Return (X, Y) of the center of cell containing provided text 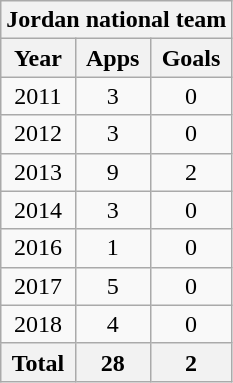
2014 (38, 210)
2017 (38, 286)
4 (112, 324)
2016 (38, 248)
Apps (112, 58)
2012 (38, 134)
Jordan national team (116, 20)
1 (112, 248)
2018 (38, 324)
5 (112, 286)
Goals (191, 58)
2011 (38, 96)
9 (112, 172)
2013 (38, 172)
Total (38, 362)
28 (112, 362)
Year (38, 58)
